Search for the cell housing the specified text and yield its [x, y] center coordinate. 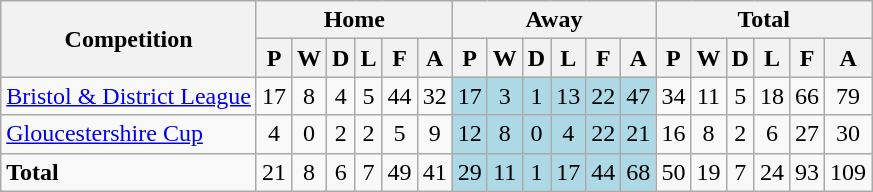
29 [470, 172]
68 [638, 172]
16 [674, 134]
32 [434, 96]
Competition [129, 39]
18 [772, 96]
27 [806, 134]
49 [400, 172]
79 [848, 96]
24 [772, 172]
66 [806, 96]
19 [708, 172]
13 [568, 96]
Bristol & District League [129, 96]
30 [848, 134]
93 [806, 172]
Away [554, 20]
3 [504, 96]
41 [434, 172]
34 [674, 96]
Home [354, 20]
12 [470, 134]
109 [848, 172]
47 [638, 96]
50 [674, 172]
9 [434, 134]
Gloucestershire Cup [129, 134]
